Output the (x, y) coordinate of the center of the cell containing the given text.  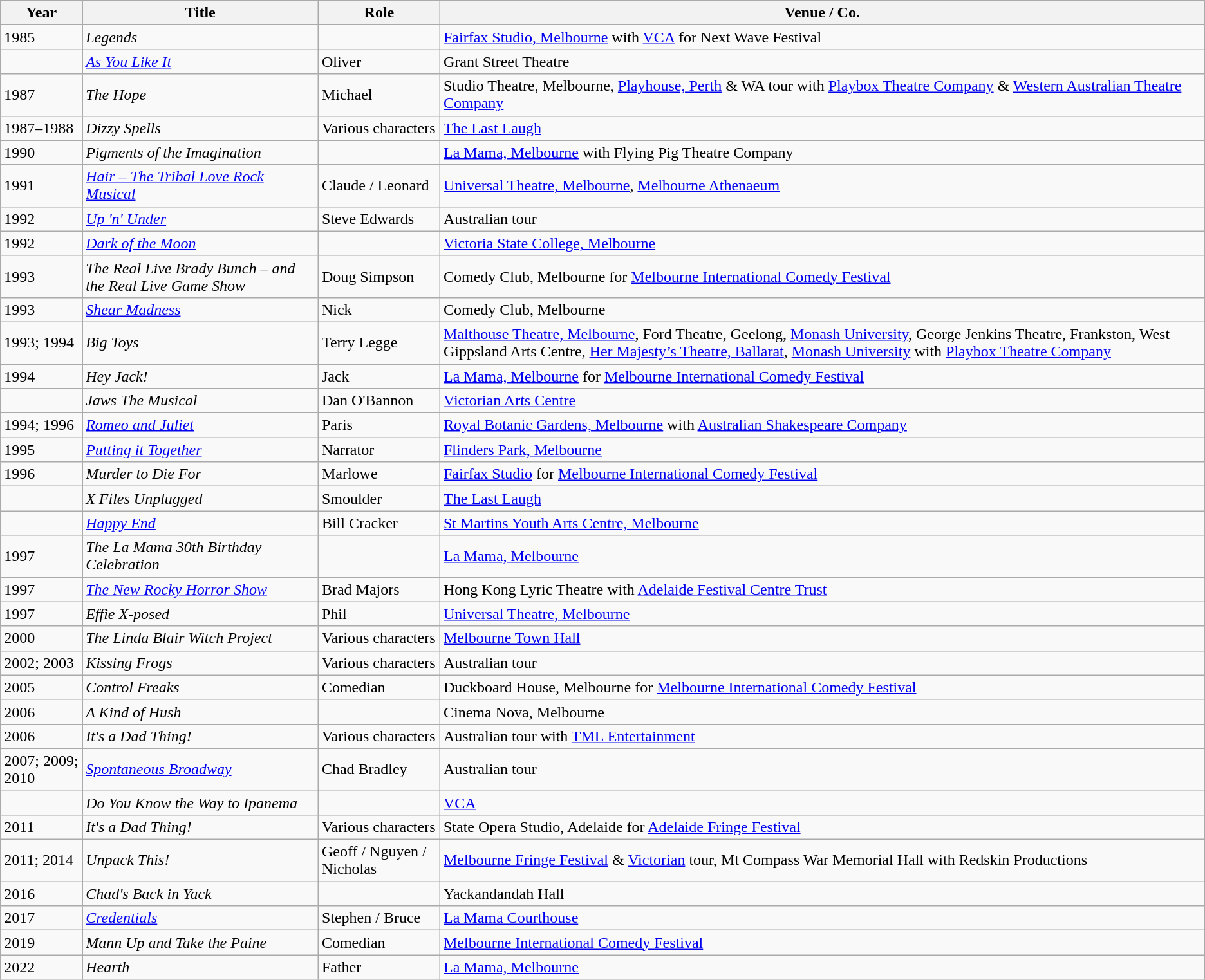
Happy End (201, 523)
Claude / Leonard (378, 185)
Steve Edwards (378, 219)
Narrator (378, 450)
Chad Bradley (378, 770)
Pigments of the Imagination (201, 153)
Australian tour with TML Entertainment (822, 736)
1994; 1996 (41, 425)
Universal Theatre, Melbourne (822, 614)
Doug Simpson (378, 277)
1987–1988 (41, 128)
Romeo and Juliet (201, 425)
La Mama Courthouse (822, 918)
2007; 2009; 2010 (41, 770)
1995 (41, 450)
Hair – The Tribal Love Rock Musical (201, 185)
Spontaneous Broadway (201, 770)
Melbourne Fringe Festival & Victorian tour, Mt Compass War Memorial Hall with Redskin Productions (822, 861)
Stephen / Bruce (378, 918)
The Hope (201, 95)
Comedy Club, Melbourne for Melbourne International Comedy Festival (822, 277)
Victorian Arts Centre (822, 401)
Melbourne International Comedy Festival (822, 943)
Shear Madness (201, 310)
Brad Majors (378, 589)
Hey Jack! (201, 376)
Dizzy Spells (201, 128)
Hearth (201, 967)
Putting it Together (201, 450)
Victoria State College, Melbourne (822, 243)
Venue / Co. (822, 13)
Jack (378, 376)
2002; 2003 (41, 663)
2011; 2014 (41, 861)
Hong Kong Lyric Theatre with Adelaide Festival Centre Trust (822, 589)
St Martins Youth Arts Centre, Melbourne (822, 523)
2000 (41, 638)
Father (378, 967)
Nick (378, 310)
Effie X-posed (201, 614)
Kissing Frogs (201, 663)
Jaws The Musical (201, 401)
2022 (41, 967)
Mann Up and Take the Paine (201, 943)
As You Like It (201, 62)
Cinema Nova, Melbourne (822, 712)
Michael (378, 95)
Melbourne Town Hall (822, 638)
2017 (41, 918)
Duckboard House, Melbourne for Melbourne International Comedy Festival (822, 687)
Phil (378, 614)
Big Toys (201, 342)
1985 (41, 37)
X Files Unplugged (201, 499)
Title (201, 13)
Oliver (378, 62)
Comedy Club, Melbourne (822, 310)
Royal Botanic Gardens, Melbourne with Australian Shakespeare Company (822, 425)
Flinders Park, Melbourne (822, 450)
Paris (378, 425)
Do You Know the Way to Ipanema (201, 802)
1990 (41, 153)
La Mama, Melbourne with Flying Pig Theatre Company (822, 153)
Yackandandah Hall (822, 894)
Fairfax Studio for Melbourne International Comedy Festival (822, 474)
Control Freaks (201, 687)
Marlowe (378, 474)
A Kind of Hush (201, 712)
Fairfax Studio, Melbourne with VCA for Next Wave Festival (822, 37)
Dark of the Moon (201, 243)
Up 'n' Under (201, 219)
Dan O'Bannon (378, 401)
1987 (41, 95)
Grant Street Theatre (822, 62)
Unpack This! (201, 861)
1991 (41, 185)
2019 (41, 943)
Bill Cracker (378, 523)
2011 (41, 827)
1994 (41, 376)
Murder to Die For (201, 474)
Chad's Back in Yack (201, 894)
Credentials (201, 918)
Terry Legge (378, 342)
VCA (822, 802)
The Linda Blair Witch Project (201, 638)
Studio Theatre, Melbourne, Playhouse, Perth & WA tour with Playbox Theatre Company & Western Australian Theatre Company (822, 95)
State Opera Studio, Adelaide for Adelaide Fringe Festival (822, 827)
Geoff / Nguyen / Nicholas (378, 861)
Legends (201, 37)
The Real Live Brady Bunch – and the Real Live Game Show (201, 277)
2005 (41, 687)
2016 (41, 894)
1996 (41, 474)
1993; 1994 (41, 342)
The La Mama 30th Birthday Celebration (201, 556)
La Mama, Melbourne for Melbourne International Comedy Festival (822, 376)
The New Rocky Horror Show (201, 589)
Smoulder (378, 499)
Universal Theatre, Melbourne, Melbourne Athenaeum (822, 185)
Year (41, 13)
Role (378, 13)
